Pinpoint the cell where the given text exists, returning its (x, y) midpoint coordinate. 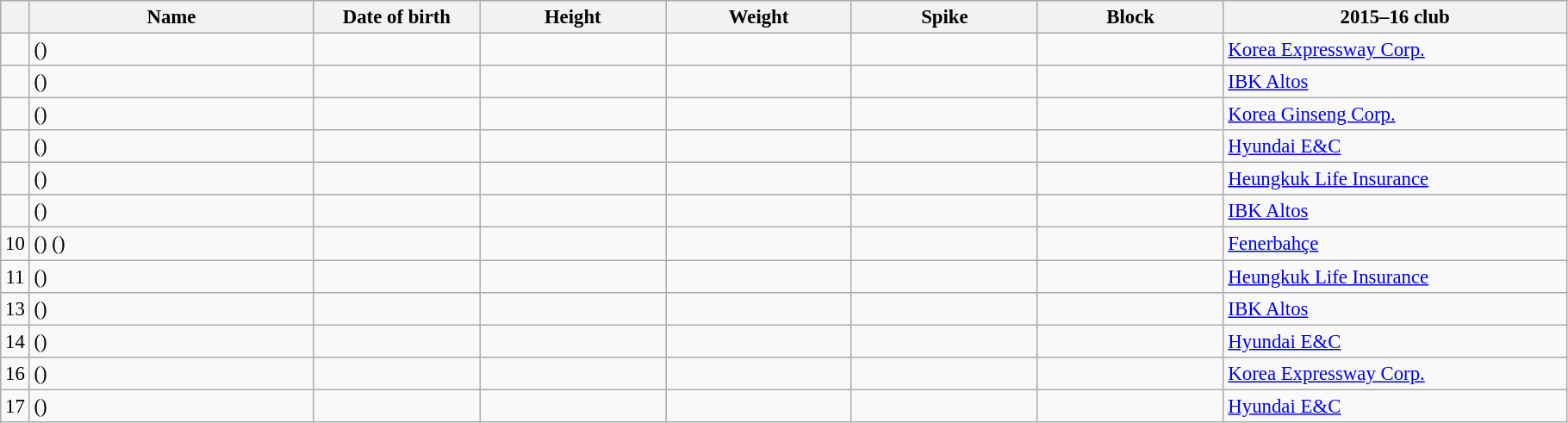
Weight (759, 17)
Date of birth (396, 17)
Block (1130, 17)
17 (16, 406)
11 (16, 277)
2015–16 club (1395, 17)
Height (573, 17)
13 (16, 308)
() () (171, 244)
Fenerbahçe (1395, 244)
10 (16, 244)
Korea Ginseng Corp. (1395, 115)
14 (16, 341)
Spike (944, 17)
Name (171, 17)
16 (16, 373)
